Detect which cell encompasses the target text, then output its [x, y] center coordinate. 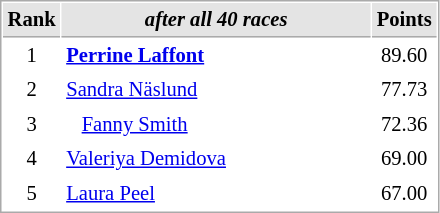
Valeriya Demidova [216, 158]
Rank [32, 20]
5 [32, 194]
89.60 [404, 56]
2 [32, 90]
Perrine Laffont [216, 56]
Points [404, 20]
3 [32, 124]
Fanny Smith [216, 124]
1 [32, 56]
Laura Peel [216, 194]
77.73 [404, 90]
4 [32, 158]
69.00 [404, 158]
72.36 [404, 124]
67.00 [404, 194]
Sandra Näslund [216, 90]
after all 40 races [216, 20]
